Locate the cell with the specified text and output its (x, y) center coordinate. 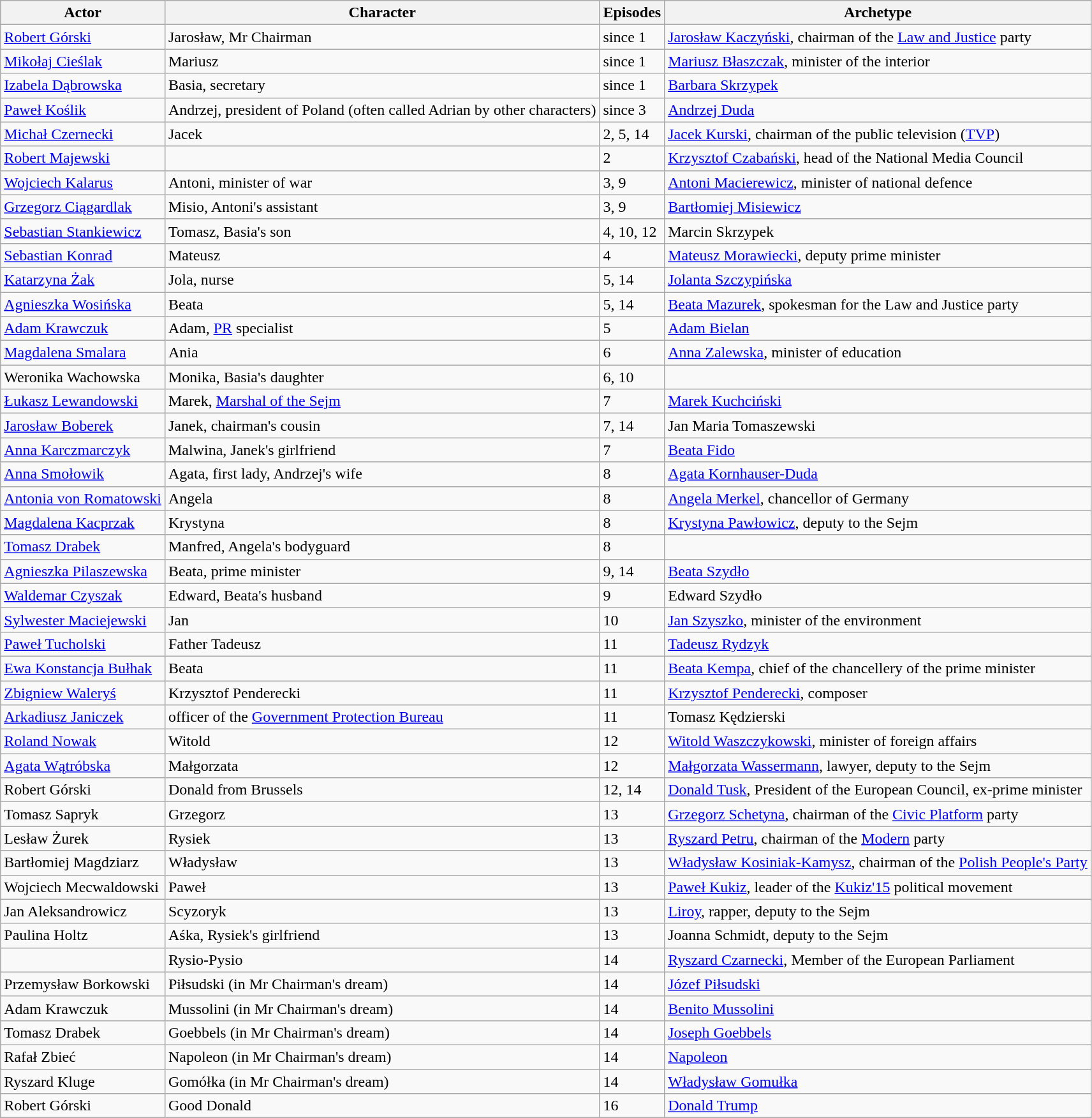
Antoni Macierewicz, minister of national defence (878, 183)
Robert Majewski (83, 158)
Adam Bielan (878, 329)
Grzegorz Ciągardlak (83, 207)
Misio, Antoni's assistant (381, 207)
Beata Kempa, chief of the chancellery of the prime minister (878, 668)
Jan Aleksandrowicz (83, 911)
Rafał Zbieć (83, 1057)
Agnieszka Pilaszewska (83, 571)
Jan Maria Tomaszewski (878, 426)
Ryszard Czarnecki, Member of the European Parliament (878, 960)
Antoni, minister of war (381, 183)
Paweł Tucholski (83, 644)
Mateusz Morawiecki, deputy prime minister (878, 255)
12, 14 (632, 790)
Jola, nurse (381, 279)
Jan (381, 620)
Angela (381, 498)
Marek, Marshal of the Sejm (381, 401)
Agnieszka Wosińska (83, 304)
6 (632, 353)
Ewa Konstancja Bułhak (83, 668)
Napoleon (878, 1057)
Władysław (381, 863)
Witold Waszczykowski, minister of foreign affairs (878, 742)
Benito Mussolini (878, 1008)
Przemysław Borkowski (83, 984)
10 (632, 620)
Ryszard Kluge (83, 1082)
Jacek Kurski, chairman of the public television (TVP) (878, 134)
Mariusz (381, 61)
Agata Kornhauser-Duda (878, 474)
Paweł (381, 887)
Sebastian Konrad (83, 255)
Józef Piłsudski (878, 984)
Joseph Goebbels (878, 1032)
Paweł Koślik (83, 110)
Zbigniew Waleryś (83, 692)
Ania (381, 353)
Edward Szydło (878, 595)
Scyzoryk (381, 911)
Sebastian Stankiewicz (83, 231)
Beata Fido (878, 450)
Donald from Brussels (381, 790)
Grzegorz Schetyna, chairman of the Civic Platform party (878, 814)
9, 14 (632, 571)
Tomasz Kędzierski (878, 717)
Waldemar Czyszak (83, 595)
Tomasz, Basia's son (381, 231)
16 (632, 1106)
Monika, Basia's daughter (381, 377)
Krzysztof Czabański, head of the National Media Council (878, 158)
Sylwester Maciejewski (83, 620)
Paweł Kukiz, leader of the Kukiz'15 political movement (878, 887)
Father Tadeusz (381, 644)
Beata, prime minister (381, 571)
Krystyna Pawłowicz, deputy to the Sejm (878, 523)
Liroy, rapper, deputy to the Sejm (878, 911)
Tadeusz Rydzyk (878, 644)
Manfred, Angela's bodyguard (381, 547)
Lesław Żurek (83, 838)
Witold (381, 742)
Barbara Skrzypek (878, 86)
Arkadiusz Janiczek (83, 717)
Antonia von Romatowski (83, 498)
Krzysztof Penderecki, composer (878, 692)
since 3 (632, 110)
Piłsudski (in Mr Chairman's dream) (381, 984)
officer of the Government Protection Bureau (381, 717)
Władysław Gomułka (878, 1082)
Małgorzata Wassermann, lawyer, deputy to the Sejm (878, 766)
9 (632, 595)
2, 5, 14 (632, 134)
Joanna Schmidt, deputy to the Sejm (878, 935)
Wojciech Mecwaldowski (83, 887)
Napoleon (in Mr Chairman's dream) (381, 1057)
Krzysztof Penderecki (381, 692)
Bartłomiej Magdziarz (83, 863)
Katarzyna Żak (83, 279)
Beata Mazurek, spokesman for the Law and Justice party (878, 304)
Magdalena Kacprzak (83, 523)
Donald Trump (878, 1106)
Izabela Dąbrowska (83, 86)
Andrzej, president of Poland (often called Adrian by other characters) (381, 110)
Marek Kuchciński (878, 401)
Angela Merkel, chancellor of Germany (878, 498)
Wojciech Kalarus (83, 183)
Tomasz Sapryk (83, 814)
Mussolini (in Mr Chairman's dream) (381, 1008)
Anna Karczmarczyk (83, 450)
Malwina, Janek's girlfriend (381, 450)
Bartłomiej Misiewicz (878, 207)
Władysław Kosiniak-Kamysz, chairman of the Polish People's Party (878, 863)
Adam, PR specialist (381, 329)
Aśka, Rysiek's girlfriend (381, 935)
5 (632, 329)
Mariusz Błaszczak, minister of the interior (878, 61)
Weronika Wachowska (83, 377)
4, 10, 12 (632, 231)
Paulina Holtz (83, 935)
Jolanta Szczypińska (878, 279)
Basia, secretary (381, 86)
Ryszard Petru, chairman of the Modern party (878, 838)
7, 14 (632, 426)
Małgorzata (381, 766)
Janek, chairman's cousin (381, 426)
Edward, Beata's husband (381, 595)
Jarosław Kaczyński, chairman of the Law and Justice party (878, 37)
Rysio-Pysio (381, 960)
Jarosław Boberek (83, 426)
Andrzej Duda (878, 110)
Anna Smołowik (83, 474)
Łukasz Lewandowski (83, 401)
2 (632, 158)
6, 10 (632, 377)
Krystyna (381, 523)
Jarosław, Mr Chairman (381, 37)
Donald Tusk, President of the European Council, ex-prime minister (878, 790)
Episodes (632, 13)
Mateusz (381, 255)
Roland Nowak (83, 742)
Character (381, 13)
Mikołaj Cieślak (83, 61)
Archetype (878, 13)
Goebbels (in Mr Chairman's dream) (381, 1032)
Rysiek (381, 838)
Gomółka (in Mr Chairman's dream) (381, 1082)
Grzegorz (381, 814)
Agata, first lady, Andrzej's wife (381, 474)
Marcin Skrzypek (878, 231)
Michał Czernecki (83, 134)
Good Donald (381, 1106)
Magdalena Smalara (83, 353)
Beata Szydło (878, 571)
4 (632, 255)
Agata Wątróbska (83, 766)
Actor (83, 13)
Jan Szyszko, minister of the environment (878, 620)
Anna Zalewska, minister of education (878, 353)
Jacek (381, 134)
